From the cell containing the given text, extract its center point as [x, y] coordinate. 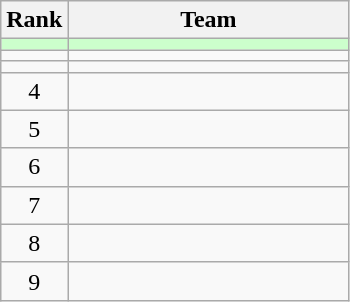
4 [34, 91]
7 [34, 205]
Team [208, 20]
9 [34, 281]
8 [34, 243]
6 [34, 167]
5 [34, 129]
Rank [34, 20]
